For the text-containing cell, return its midpoint in [x, y] coordinate format. 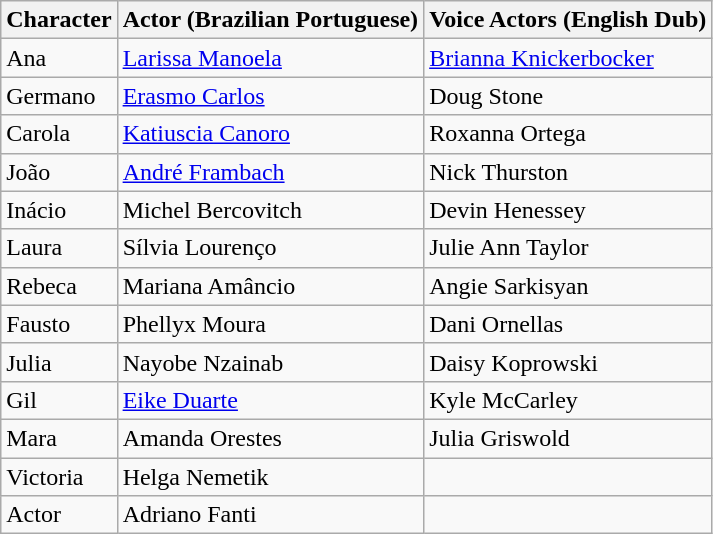
Doug Stone [568, 96]
Germano [59, 96]
Character [59, 20]
Inácio [59, 210]
Devin Henessey [568, 210]
Dani Ornellas [568, 324]
Actor [59, 515]
Julia Griswold [568, 438]
André Frambach [270, 172]
Helga Nemetik [270, 477]
Daisy Koprowski [568, 362]
Voice Actors (English Dub) [568, 20]
Brianna Knickerbocker [568, 58]
Adriano Fanti [270, 515]
Gil [59, 400]
Nick Thurston [568, 172]
Actor (Brazilian Portuguese) [270, 20]
Angie Sarkisyan [568, 286]
Amanda Orestes [270, 438]
Larissa Manoela [270, 58]
Laura [59, 248]
Rebeca [59, 286]
Phellyx Moura [270, 324]
Mariana Amâncio [270, 286]
Carola [59, 134]
Julie Ann Taylor [568, 248]
Eike Duarte [270, 400]
Michel Bercovitch [270, 210]
Julia [59, 362]
Ana [59, 58]
Mara [59, 438]
Kyle McCarley [568, 400]
Victoria [59, 477]
Fausto [59, 324]
Nayobe Nzainab [270, 362]
Roxanna Ortega [568, 134]
João [59, 172]
Sílvia Lourenço [270, 248]
Katiuscia Canoro [270, 134]
Erasmo Carlos [270, 96]
